Return [X, Y] of the center of cell containing provided text 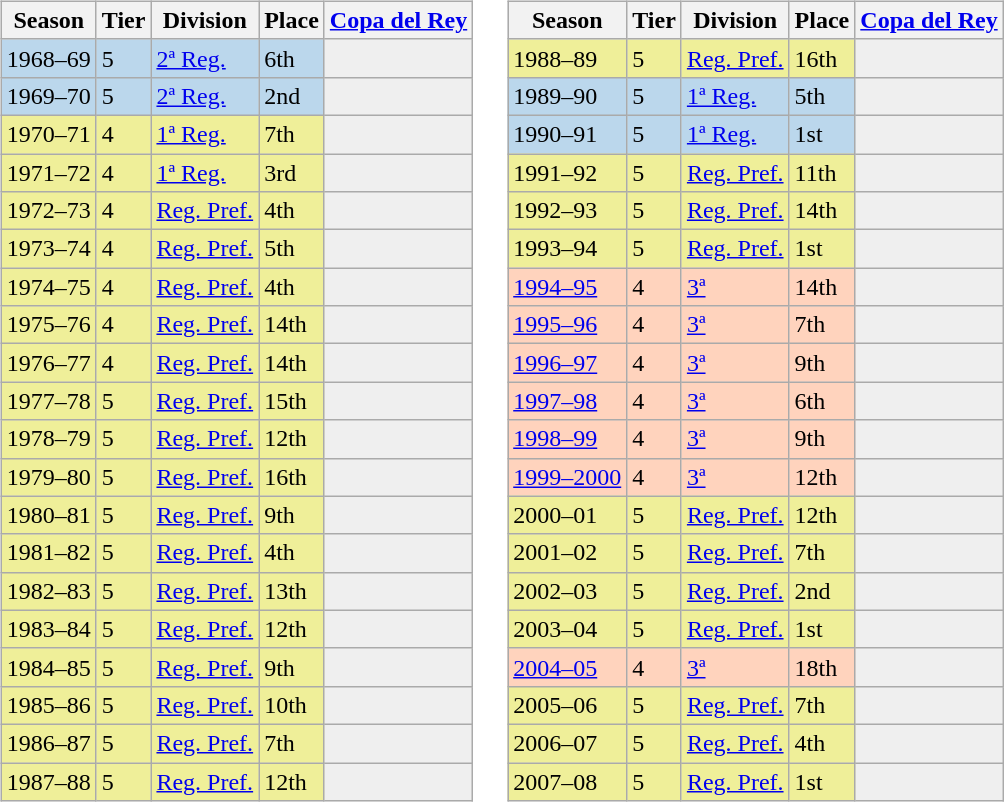
2000–01 [568, 515]
1981–82 [48, 553]
18th [822, 667]
2001–02 [568, 553]
13th [292, 591]
1979–80 [48, 477]
10th [292, 705]
1984–85 [48, 667]
1971–72 [48, 173]
1977–78 [48, 401]
1972–73 [48, 211]
1992–93 [568, 211]
1968–69 [48, 58]
2006–07 [568, 743]
1995–96 [568, 325]
1975–76 [48, 325]
1970–71 [48, 134]
2007–08 [568, 781]
2003–04 [568, 629]
1990–91 [568, 134]
2004–05 [568, 667]
1988–89 [568, 58]
1976–77 [48, 363]
1996–97 [568, 363]
11th [822, 173]
1997–98 [568, 401]
1982–83 [48, 591]
1989–90 [568, 96]
3rd [292, 173]
1994–95 [568, 287]
1987–88 [48, 781]
1985–86 [48, 705]
1973–74 [48, 249]
1980–81 [48, 515]
1991–92 [568, 173]
1969–70 [48, 96]
15th [292, 401]
1999–2000 [568, 477]
1998–99 [568, 439]
2002–03 [568, 591]
1983–84 [48, 629]
1993–94 [568, 249]
1978–79 [48, 439]
1974–75 [48, 287]
2005–06 [568, 705]
1986–87 [48, 743]
